Locate the cell with the specified text and output its (X, Y) center coordinate. 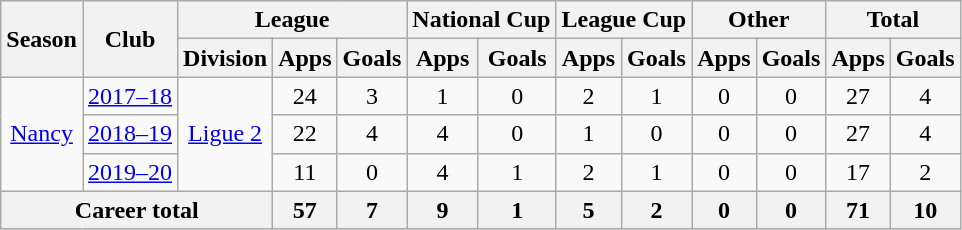
League (292, 20)
71 (858, 210)
Club (130, 39)
Career total (137, 210)
22 (305, 134)
National Cup (482, 20)
2018–19 (130, 134)
11 (305, 172)
3 (372, 96)
9 (443, 210)
Ligue 2 (226, 134)
Division (226, 58)
10 (925, 210)
League Cup (624, 20)
5 (588, 210)
17 (858, 172)
Other (759, 20)
57 (305, 210)
7 (372, 210)
Nancy (42, 134)
2017–18 (130, 96)
Total (893, 20)
Season (42, 39)
2019–20 (130, 172)
24 (305, 96)
